From the cell containing the given text, extract its center point as [x, y] coordinate. 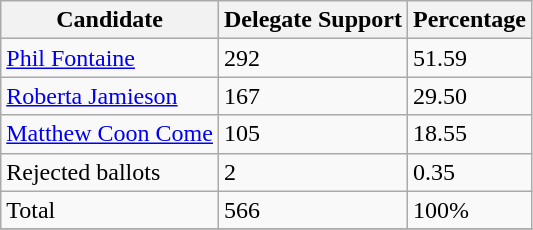
292 [312, 58]
105 [312, 134]
Percentage [470, 20]
51.59 [470, 58]
566 [312, 210]
Roberta Jamieson [110, 96]
Phil Fontaine [110, 58]
2 [312, 172]
Candidate [110, 20]
Matthew Coon Come [110, 134]
Total [110, 210]
167 [312, 96]
0.35 [470, 172]
18.55 [470, 134]
Delegate Support [312, 20]
100% [470, 210]
Rejected ballots [110, 172]
29.50 [470, 96]
